Determine the [x, y] coordinate at the center of the cell enclosing the given text.  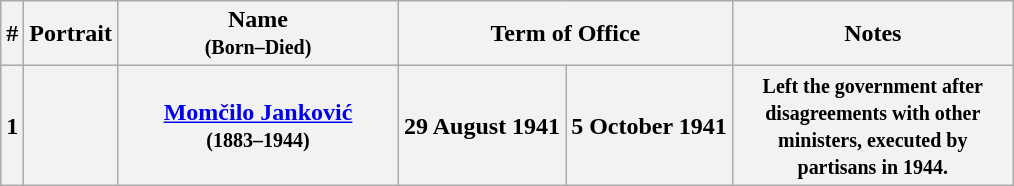
29 August 1941 [482, 126]
5 October 1941 [650, 126]
Momčilo Janković(1883–1944) [258, 126]
Portrait [71, 34]
Left the government after disagreements with other ministers, executed by partisans in 1944. [872, 126]
Name(Born–Died) [258, 34]
Term of Office [566, 34]
Notes [872, 34]
1 [12, 126]
# [12, 34]
